Return the (X, Y) coordinate for the center point of the cell that contains the specified text.  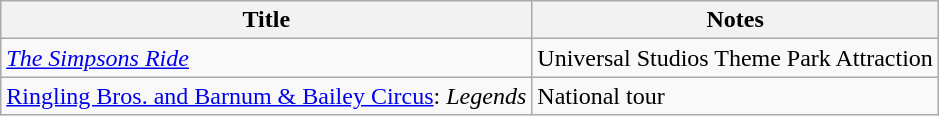
Notes (736, 20)
National tour (736, 96)
The Simpsons Ride (266, 58)
Title (266, 20)
Universal Studios Theme Park Attraction (736, 58)
Ringling Bros. and Barnum & Bailey Circus: Legends (266, 96)
